Extract the (X, Y) coordinate from the center of the cell holding the provided text.  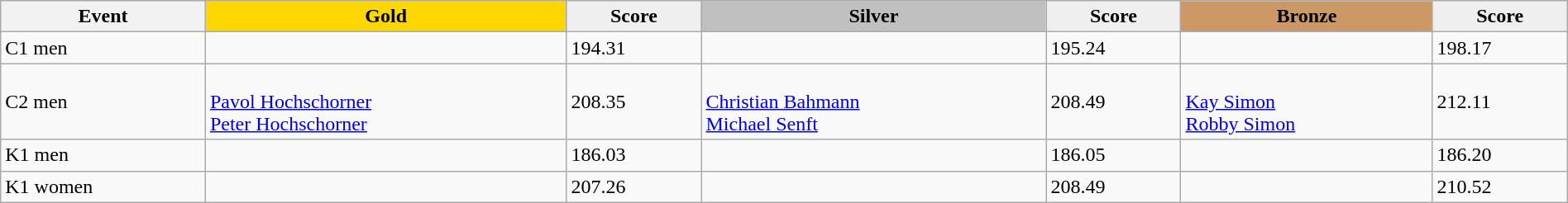
186.05 (1113, 155)
186.03 (633, 155)
210.52 (1500, 186)
195.24 (1113, 48)
K1 men (103, 155)
Silver (873, 17)
C2 men (103, 101)
Event (103, 17)
198.17 (1500, 48)
Bronze (1307, 17)
Pavol HochschornerPeter Hochschorner (385, 101)
194.31 (633, 48)
186.20 (1500, 155)
K1 women (103, 186)
207.26 (633, 186)
C1 men (103, 48)
Christian BahmannMichael Senft (873, 101)
208.35 (633, 101)
Gold (385, 17)
Kay SimonRobby Simon (1307, 101)
212.11 (1500, 101)
